Find where the given text appears and provide that cell's center as (X, Y) coordinate. 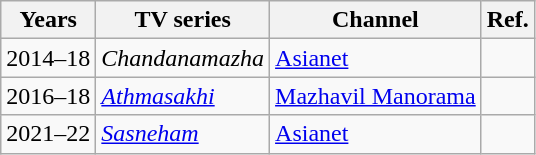
Years (48, 20)
TV series (183, 20)
2016–18 (48, 96)
Chandanamazha (183, 58)
2021–22 (48, 134)
Channel (376, 20)
Sasneham (183, 134)
Ref. (508, 20)
2014–18 (48, 58)
Athmasakhi (183, 96)
Mazhavil Manorama (376, 96)
